Return the [X, Y] coordinate for the center point of the cell that contains the specified text.  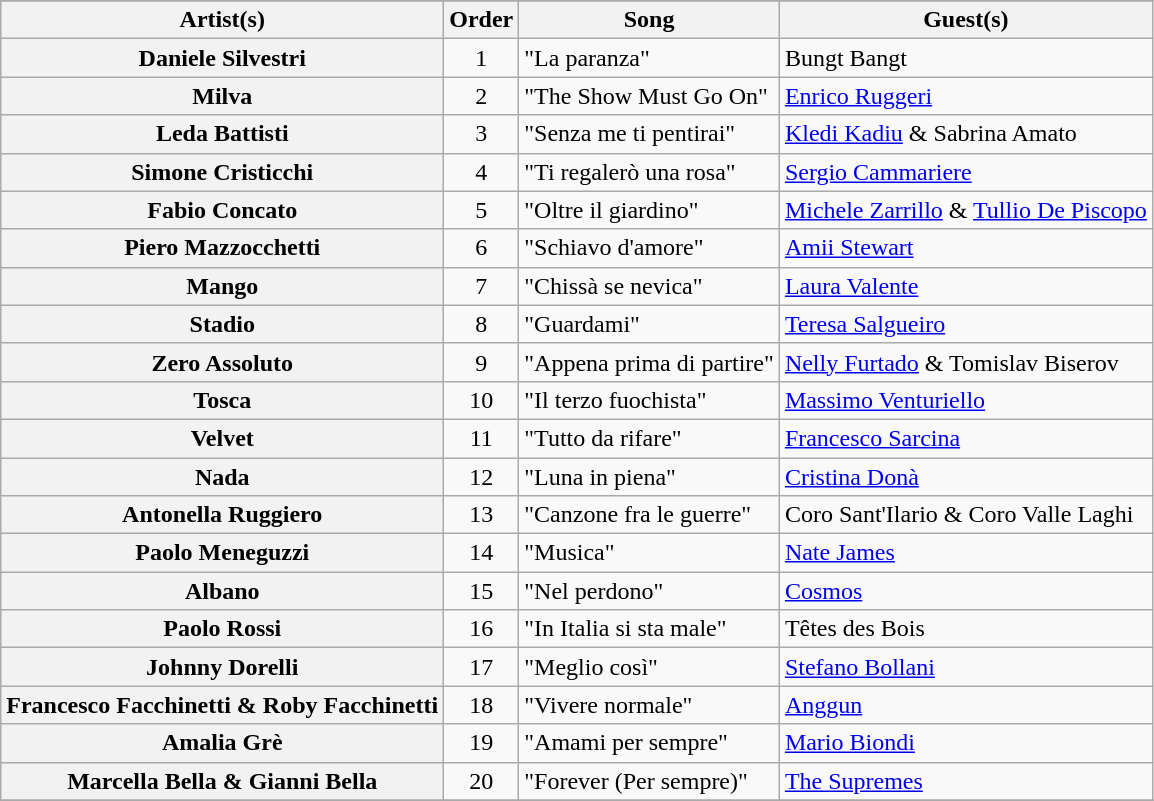
Teresa Salgueiro [966, 324]
7 [482, 286]
"Musica" [650, 553]
"Il terzo fuochista" [650, 400]
Fabio Concato [222, 210]
Albano [222, 591]
Cristina Donà [966, 477]
Paolo Rossi [222, 629]
Guest(s) [966, 20]
Marcella Bella & Gianni Bella [222, 781]
"Meglio così" [650, 667]
"Senza me ti pentirai" [650, 134]
Song [650, 20]
Velvet [222, 438]
Nate James [966, 553]
Amalia Grè [222, 743]
Michele Zarrillo & Tullio De Piscopo [966, 210]
Antonella Ruggiero [222, 515]
Tosca [222, 400]
Stadio [222, 324]
4 [482, 172]
16 [482, 629]
1 [482, 58]
13 [482, 515]
"Chissà se nevica" [650, 286]
Nelly Furtado & Tomislav Biserov [966, 362]
Sergio Cammariere [966, 172]
Kledi Kadiu & Sabrina Amato [966, 134]
Bungt Bangt [966, 58]
"Tutto da rifare" [650, 438]
Francesco Facchinetti & Roby Facchinetti [222, 705]
Leda Battisti [222, 134]
Mario Biondi [966, 743]
Artist(s) [222, 20]
10 [482, 400]
"Vivere normale" [650, 705]
19 [482, 743]
15 [482, 591]
Laura Valente [966, 286]
Francesco Sarcina [966, 438]
3 [482, 134]
Nada [222, 477]
6 [482, 248]
Massimo Venturiello [966, 400]
Zero Assoluto [222, 362]
Johnny Dorelli [222, 667]
Simone Cristicchi [222, 172]
Amii Stewart [966, 248]
Anggun [966, 705]
5 [482, 210]
"The Show Must Go On" [650, 96]
"Canzone fra le guerre" [650, 515]
Mango [222, 286]
12 [482, 477]
Cosmos [966, 591]
"Luna in piena" [650, 477]
"Guardami" [650, 324]
Daniele Silvestri [222, 58]
11 [482, 438]
18 [482, 705]
Milva [222, 96]
Coro Sant'Ilario & Coro Valle Laghi [966, 515]
17 [482, 667]
The Supremes [966, 781]
"Forever (Per sempre)" [650, 781]
Enrico Ruggeri [966, 96]
14 [482, 553]
20 [482, 781]
"Nel perdono" [650, 591]
"Schiavo d'amore" [650, 248]
"Appena prima di partire" [650, 362]
8 [482, 324]
Paolo Meneguzzi [222, 553]
Stefano Bollani [966, 667]
Order [482, 20]
"La paranza" [650, 58]
9 [482, 362]
2 [482, 96]
"Ti regalerò una rosa" [650, 172]
Piero Mazzocchetti [222, 248]
"In Italia si sta male" [650, 629]
"Amami per sempre" [650, 743]
Têtes des Bois [966, 629]
"Oltre il giardino" [650, 210]
